Find where the given text appears and provide that cell's center as [x, y] coordinate. 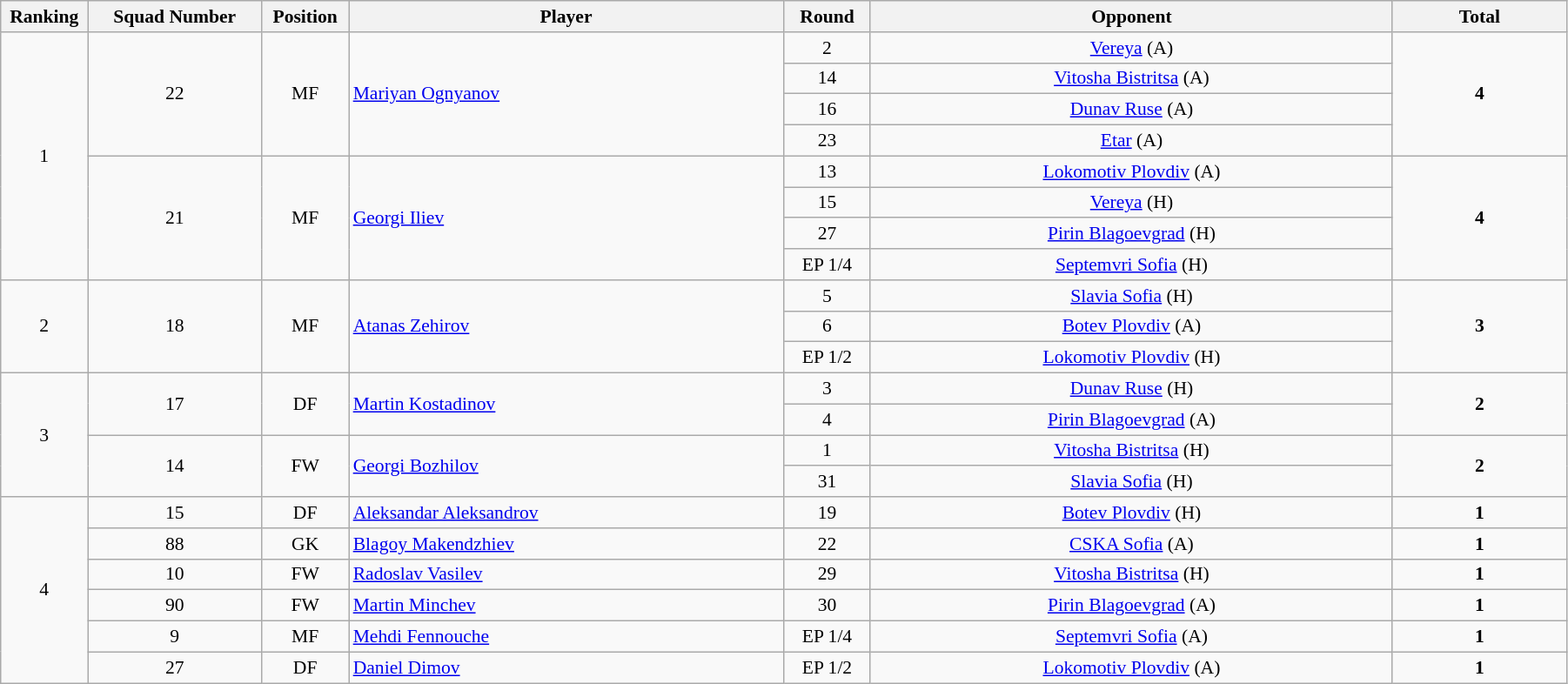
23 [828, 141]
CSKA Sofia (A) [1131, 544]
Georgi Iliev [566, 218]
Vitosha Bistritsa (A) [1131, 78]
Lokomotiv Plovdiv (H) [1131, 358]
88 [175, 544]
Total [1479, 17]
Etar (A) [1131, 141]
30 [828, 606]
Botev Plovdiv (H) [1131, 513]
13 [828, 171]
Vereya (H) [1131, 203]
Georgi Bozhilov [566, 466]
29 [828, 574]
Dunav Ruse (H) [1131, 389]
21 [175, 218]
Player [566, 17]
Ranking [44, 17]
18 [175, 327]
Blagoy Makendzhiev [566, 544]
19 [828, 513]
90 [175, 606]
Mariyan Ognyanov [566, 94]
Botev Plovdiv (A) [1131, 326]
Martin Minchev [566, 606]
Round [828, 17]
Aleksandar Aleksandrov [566, 513]
Septemvri Sofia (A) [1131, 637]
Dunav Ruse (A) [1131, 110]
Squad Number [175, 17]
31 [828, 482]
Mehdi Fennouche [566, 637]
Daniel Dimov [566, 667]
Martin Kostadinov [566, 404]
Radoslav Vasilev [566, 574]
Vereya (A) [1131, 48]
17 [175, 404]
16 [828, 110]
5 [828, 296]
Atanas Zehirov [566, 327]
Position [305, 17]
Pirin Blagoevgrad (H) [1131, 234]
Opponent [1131, 17]
9 [175, 637]
GK [305, 544]
6 [828, 326]
Septemvri Sofia (H) [1131, 265]
10 [175, 574]
